Return [X, Y] of the center of cell containing provided text 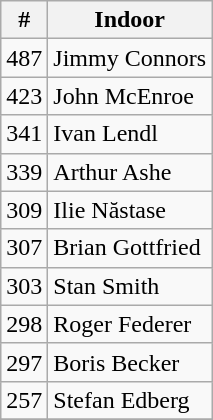
Jimmy Connors [130, 58]
Stefan Edberg [130, 400]
Ivan Lendl [130, 134]
John McEnroe [130, 96]
Roger Federer [130, 324]
257 [24, 400]
307 [24, 248]
341 [24, 134]
Boris Becker [130, 362]
339 [24, 172]
309 [24, 210]
Arthur Ashe [130, 172]
298 [24, 324]
487 [24, 58]
Brian Gottfried [130, 248]
# [24, 20]
Ilie Năstase [130, 210]
423 [24, 96]
297 [24, 362]
Stan Smith [130, 286]
303 [24, 286]
Indoor [130, 20]
